Return (x, y) of the center of cell containing provided text 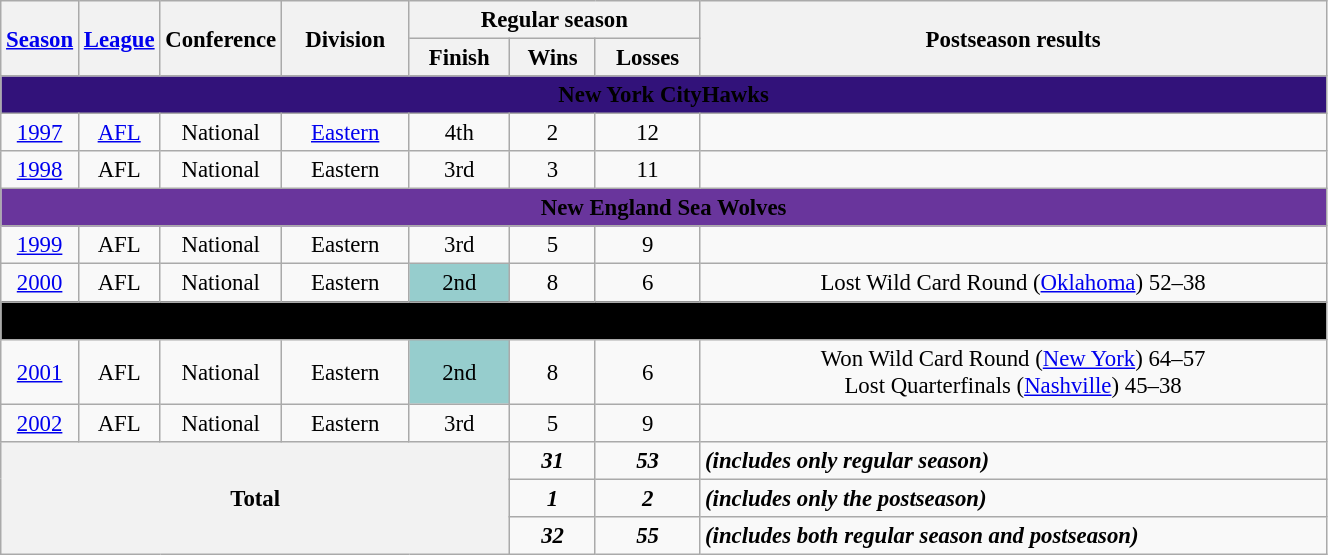
Wins (553, 58)
New England Sea Wolves (664, 208)
Total (256, 498)
Season (40, 38)
2002 (40, 423)
(includes both regular season and postseason) (1014, 536)
1999 (40, 245)
1998 (40, 170)
Division (344, 38)
Regular season (554, 20)
3 (553, 170)
(includes only regular season) (1014, 460)
Toronto Phantoms (664, 321)
2001 (40, 372)
12 (647, 133)
32 (553, 536)
53 (647, 460)
Lost Wild Card Round (Oklahoma) 52–38 (1014, 283)
2000 (40, 283)
Losses (647, 58)
League (118, 38)
1 (553, 498)
1997 (40, 133)
Won Wild Card Round (New York) 64–57 Lost Quarterfinals (Nashville) 45–38 (1014, 372)
4th (460, 133)
Conference (221, 38)
Finish (460, 58)
11 (647, 170)
New York CityHawks (664, 95)
55 (647, 536)
Postseason results (1014, 38)
31 (553, 460)
(includes only the postseason) (1014, 498)
